Return [X, Y] of the center of cell containing provided text 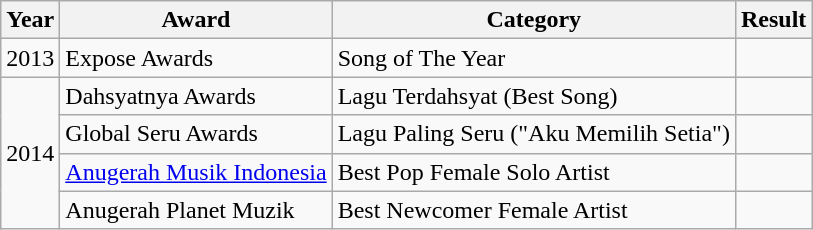
Result [773, 20]
2013 [30, 58]
Dahsyatnya Awards [196, 96]
Best Pop Female Solo Artist [534, 172]
Year [30, 20]
Anugerah Musik Indonesia [196, 172]
Lagu Paling Seru ("Aku Memilih Setia") [534, 134]
Global Seru Awards [196, 134]
Award [196, 20]
Expose Awards [196, 58]
Category [534, 20]
Song of The Year [534, 58]
2014 [30, 153]
Best Newcomer Female Artist [534, 210]
Anugerah Planet Muzik [196, 210]
Lagu Terdahsyat (Best Song) [534, 96]
